For the text-containing cell, return its midpoint in (X, Y) coordinate format. 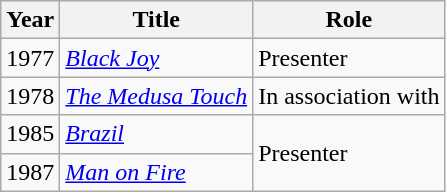
The Medusa Touch (156, 96)
1978 (30, 96)
Role (349, 20)
1985 (30, 134)
Man on Fire (156, 172)
Brazil (156, 134)
Title (156, 20)
1987 (30, 172)
1977 (30, 58)
Black Joy (156, 58)
Year (30, 20)
In association with (349, 96)
